Identify which cell holds the provided text, then report its (x, y) central coordinate. 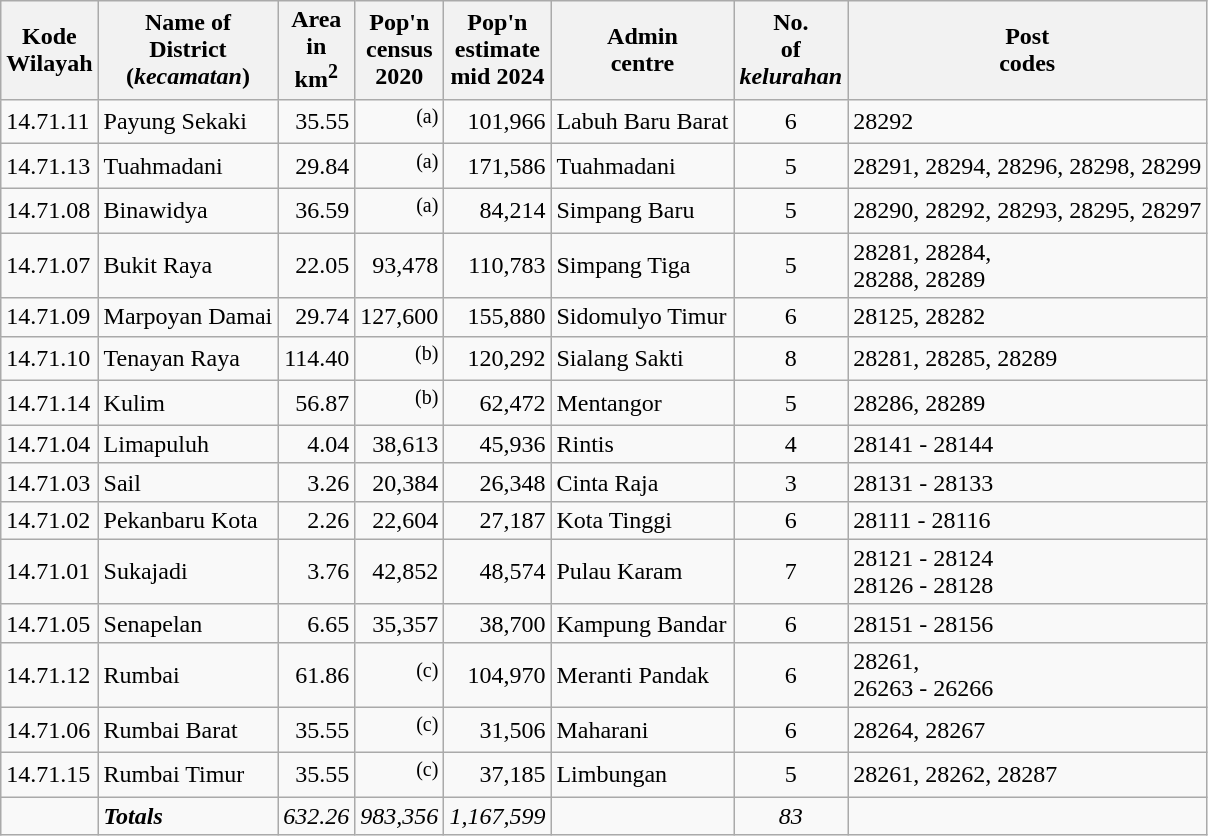
Pekanbaru Kota (188, 520)
28151 - 28156 (1028, 623)
83 (791, 816)
93,478 (400, 266)
28290, 28292, 28293, 28295, 28297 (1028, 210)
20,384 (400, 482)
14.71.10 (50, 358)
Sukajadi (188, 572)
Cinta Raja (642, 482)
14.71.07 (50, 266)
29.74 (316, 317)
6.65 (316, 623)
26,348 (498, 482)
28121 - 2812428126 - 28128 (1028, 572)
114.40 (316, 358)
56.87 (316, 404)
1,167,599 (498, 816)
3 (791, 482)
14.71.12 (50, 676)
35,357 (400, 623)
104,970 (498, 676)
Mentangor (642, 404)
14.71.04 (50, 444)
28286, 28289 (1028, 404)
14.71.09 (50, 317)
14.71.08 (50, 210)
Meranti Pandak (642, 676)
Pop'nestimatemid 2024 (498, 50)
28281, 28284,28288, 28289 (1028, 266)
14.71.06 (50, 730)
14.71.11 (50, 122)
Rumbai (188, 676)
101,966 (498, 122)
120,292 (498, 358)
14.71.14 (50, 404)
14.71.05 (50, 623)
29.84 (316, 166)
28281, 28285, 28289 (1028, 358)
2.26 (316, 520)
Rintis (642, 444)
28261, 28262, 28287 (1028, 774)
14.71.03 (50, 482)
42,852 (400, 572)
Bukit Raya (188, 266)
Pop'ncensus2020 (400, 50)
Marpoyan Damai (188, 317)
14.71.15 (50, 774)
14.71.02 (50, 520)
22.05 (316, 266)
155,880 (498, 317)
38,613 (400, 444)
Area in km2 (316, 50)
45,936 (498, 444)
3.26 (316, 482)
28141 - 28144 (1028, 444)
38,700 (498, 623)
Simpang Tiga (642, 266)
4 (791, 444)
3.76 (316, 572)
127,600 (400, 317)
28264, 28267 (1028, 730)
Kampung Bandar (642, 623)
Simpang Baru (642, 210)
Binawidya (188, 210)
Pulau Karam (642, 572)
37,185 (498, 774)
28261, 26263 - 26266 (1028, 676)
48,574 (498, 572)
14.71.13 (50, 166)
62,472 (498, 404)
4.04 (316, 444)
Labuh Baru Barat (642, 122)
Limbungan (642, 774)
Kulim (188, 404)
Name ofDistrict(kecamatan) (188, 50)
84,214 (498, 210)
Rumbai Timur (188, 774)
Limapuluh (188, 444)
Kota Tinggi (642, 520)
61.86 (316, 676)
28131 - 28133 (1028, 482)
Sail (188, 482)
Sidomulyo Timur (642, 317)
31,506 (498, 730)
14.71.01 (50, 572)
28125, 28282 (1028, 317)
7 (791, 572)
110,783 (498, 266)
Payung Sekaki (188, 122)
28291, 28294, 28296, 28298, 28299 (1028, 166)
36.59 (316, 210)
983,356 (400, 816)
Kode Wilayah (50, 50)
Totals (188, 816)
Tenayan Raya (188, 358)
Rumbai Barat (188, 730)
27,187 (498, 520)
28111 - 28116 (1028, 520)
171,586 (498, 166)
Maharani (642, 730)
8 (791, 358)
22,604 (400, 520)
No. ofkelurahan (791, 50)
Admin centre (642, 50)
Senapelan (188, 623)
Postcodes (1028, 50)
632.26 (316, 816)
Sialang Sakti (642, 358)
28292 (1028, 122)
